Locate the cell with the specified text and output its (x, y) center coordinate. 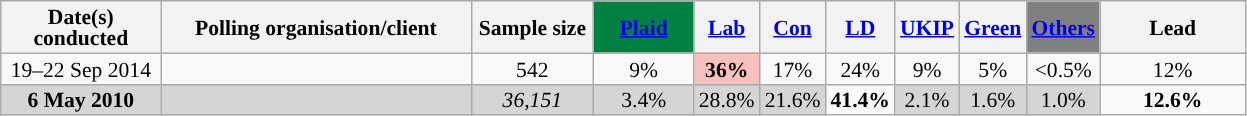
28.8% (727, 100)
Lead (1172, 27)
Lab (727, 27)
12% (1172, 68)
2.1% (927, 100)
36,151 (532, 100)
Polling organisation/client (316, 27)
21.6% (793, 100)
Green (992, 27)
Plaid (644, 27)
UKIP (927, 27)
542 (532, 68)
Con (793, 27)
6 May 2010 (81, 100)
19–22 Sep 2014 (81, 68)
12.6% (1172, 100)
24% (860, 68)
41.4% (860, 100)
LD (860, 27)
1.0% (1063, 100)
Date(s)conducted (81, 27)
5% (992, 68)
1.6% (992, 100)
Others (1063, 27)
3.4% (644, 100)
36% (727, 68)
<0.5% (1063, 68)
17% (793, 68)
Sample size (532, 27)
